From the cell containing the given text, extract its center point as (x, y) coordinate. 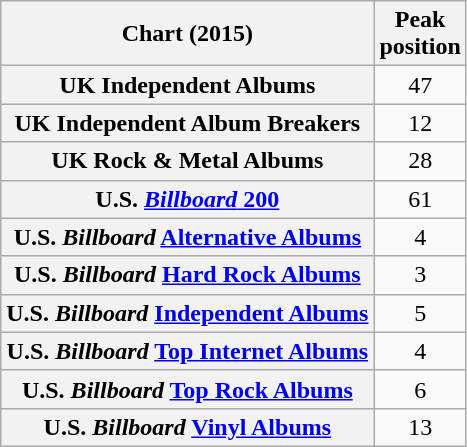
47 (420, 85)
6 (420, 389)
U.S. Billboard Top Internet Albums (188, 351)
UK Independent Album Breakers (188, 123)
Peak position (420, 34)
UK Rock & Metal Albums (188, 161)
U.S. Billboard Independent Albums (188, 313)
Chart (2015) (188, 34)
12 (420, 123)
U.S. Billboard Vinyl Albums (188, 427)
13 (420, 427)
61 (420, 199)
3 (420, 275)
U.S. Billboard Top Rock Albums (188, 389)
U.S. Billboard 200 (188, 199)
U.S. Billboard Hard Rock Albums (188, 275)
UK Independent Albums (188, 85)
28 (420, 161)
5 (420, 313)
U.S. Billboard Alternative Albums (188, 237)
